Search for the cell housing the specified text and yield its (x, y) center coordinate. 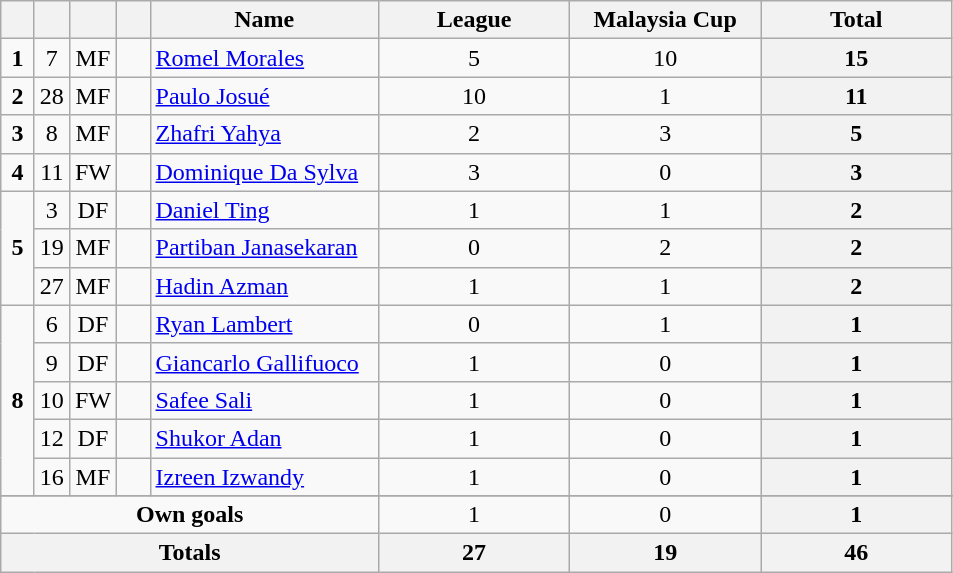
Giancarlo Gallifuoco (264, 362)
16 (52, 477)
Daniel Ting (264, 210)
Partiban Janasekaran (264, 248)
Safee Sali (264, 400)
4 (18, 172)
9 (52, 362)
Own goals (190, 515)
Dominique Da Sylva (264, 172)
Shukor Adan (264, 438)
Ryan Lambert (264, 324)
Name (264, 20)
Zhafri Yahya (264, 134)
12 (52, 438)
28 (52, 96)
Paulo Josué (264, 96)
Totals (190, 553)
6 (52, 324)
Romel Morales (264, 58)
Malaysia Cup (666, 20)
7 (52, 58)
Total (856, 20)
Izreen Izwandy (264, 477)
Hadin Azman (264, 286)
46 (856, 553)
League (474, 20)
15 (856, 58)
